From the cell containing the given text, extract its center point as (x, y) coordinate. 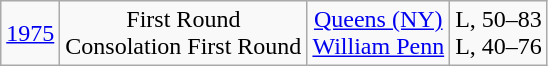
First RoundConsolation First Round (184, 34)
Queens (NY)William Penn (378, 34)
1975 (30, 34)
L, 50–83L, 40–76 (499, 34)
